Find where the given text appears and provide that cell's center as [X, Y] coordinate. 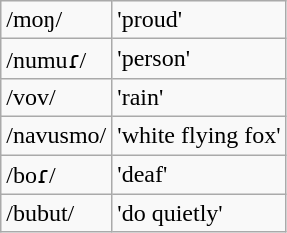
'rain' [199, 97]
/boɾ/ [56, 174]
/navusmo/ [56, 135]
/numuɾ/ [56, 59]
'white flying fox' [199, 135]
'do quietly' [199, 213]
/vov/ [56, 97]
'proud' [199, 20]
'deaf' [199, 174]
'person' [199, 59]
/moŋ/ [56, 20]
/bubut/ [56, 213]
